Scan for the cell matching the given text and deliver its (X, Y) coordinate at center. 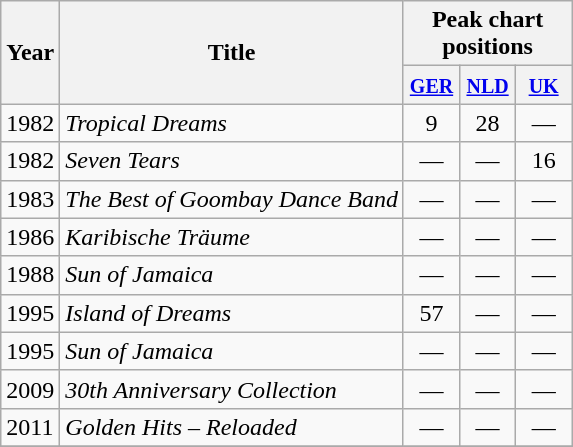
Tropical Dreams (232, 123)
28 (488, 123)
UK (544, 85)
Karibische Träume (232, 237)
57 (431, 313)
Golden Hits – Reloaded (232, 427)
NLD (488, 85)
Seven Tears (232, 161)
1986 (30, 237)
9 (431, 123)
16 (544, 161)
GER (431, 85)
2009 (30, 389)
The Best of Goombay Dance Band (232, 199)
30th Anniversary Collection (232, 389)
1983 (30, 199)
1988 (30, 275)
Peak chart positions (487, 34)
Title (232, 52)
Island of Dreams (232, 313)
Year (30, 52)
2011 (30, 427)
